Locate the cell with the specified text and output its [X, Y] center coordinate. 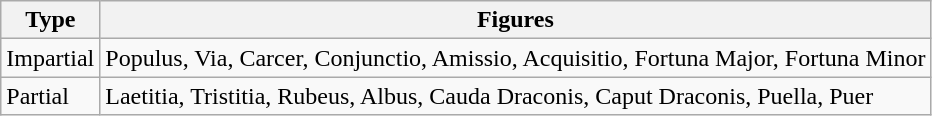
Laetitia, Tristitia, Rubeus, Albus, Cauda Draconis, Caput Draconis, Puella, Puer [516, 96]
Figures [516, 20]
Type [50, 20]
Partial [50, 96]
Impartial [50, 58]
Populus, Via, Carcer, Conjunctio, Amissio, Acquisitio, Fortuna Major, Fortuna Minor [516, 58]
